Return (X, Y) of the center of cell containing provided text 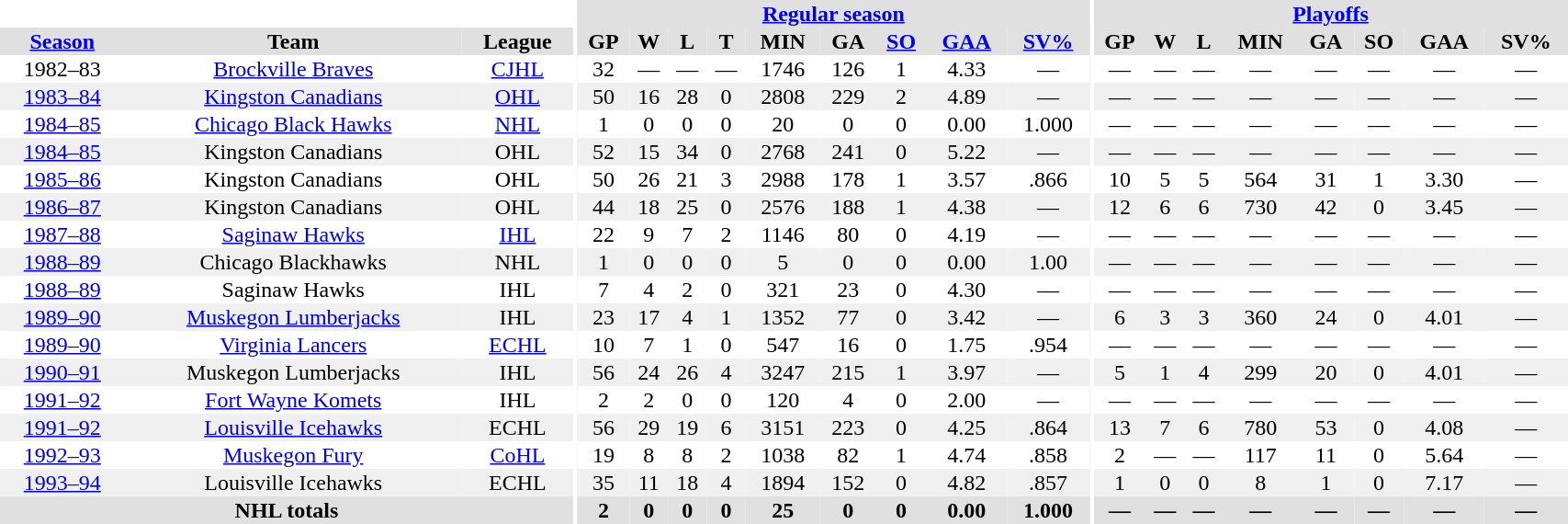
9 (649, 234)
241 (849, 152)
35 (604, 483)
1.75 (966, 345)
80 (849, 234)
4.82 (966, 483)
42 (1326, 207)
4.38 (966, 207)
152 (849, 483)
21 (687, 179)
Chicago Blackhawks (294, 262)
1990–91 (62, 372)
1983–84 (62, 97)
229 (849, 97)
NHL totals (287, 510)
13 (1121, 427)
3.97 (966, 372)
3.45 (1444, 207)
4.08 (1444, 427)
52 (604, 152)
CJHL (518, 69)
3.42 (966, 317)
360 (1260, 317)
780 (1260, 427)
82 (849, 455)
1985–86 (62, 179)
2808 (783, 97)
4.33 (966, 69)
5.22 (966, 152)
2576 (783, 207)
28 (687, 97)
1038 (783, 455)
3.30 (1444, 179)
29 (649, 427)
1986–87 (62, 207)
CoHL (518, 455)
.858 (1048, 455)
4.25 (966, 427)
4.19 (966, 234)
17 (649, 317)
.866 (1048, 179)
Muskegon Fury (294, 455)
117 (1260, 455)
3247 (783, 372)
Regular season (834, 14)
.857 (1048, 483)
15 (649, 152)
1352 (783, 317)
League (518, 41)
Playoffs (1331, 14)
1.00 (1048, 262)
44 (604, 207)
Team (294, 41)
2768 (783, 152)
299 (1260, 372)
215 (849, 372)
77 (849, 317)
178 (849, 179)
Virginia Lancers (294, 345)
4.30 (966, 290)
321 (783, 290)
1987–88 (62, 234)
12 (1121, 207)
2.00 (966, 400)
53 (1326, 427)
3.57 (966, 179)
.864 (1048, 427)
2988 (783, 179)
Brockville Braves (294, 69)
22 (604, 234)
547 (783, 345)
1746 (783, 69)
1894 (783, 483)
120 (783, 400)
223 (849, 427)
7.17 (1444, 483)
Season (62, 41)
5.64 (1444, 455)
31 (1326, 179)
32 (604, 69)
188 (849, 207)
126 (849, 69)
1146 (783, 234)
1982–83 (62, 69)
T (726, 41)
4.89 (966, 97)
3151 (783, 427)
34 (687, 152)
730 (1260, 207)
1993–94 (62, 483)
564 (1260, 179)
Chicago Black Hawks (294, 124)
1992–93 (62, 455)
Fort Wayne Komets (294, 400)
4.74 (966, 455)
.954 (1048, 345)
